Detect which cell encompasses the target text, then output its [X, Y] center coordinate. 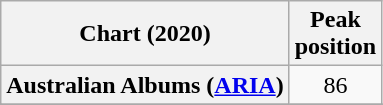
86 [335, 85]
Chart (2020) [145, 34]
Australian Albums (ARIA) [145, 85]
Peakposition [335, 34]
